Extract the (X, Y) coordinate from the center of the cell holding the provided text.  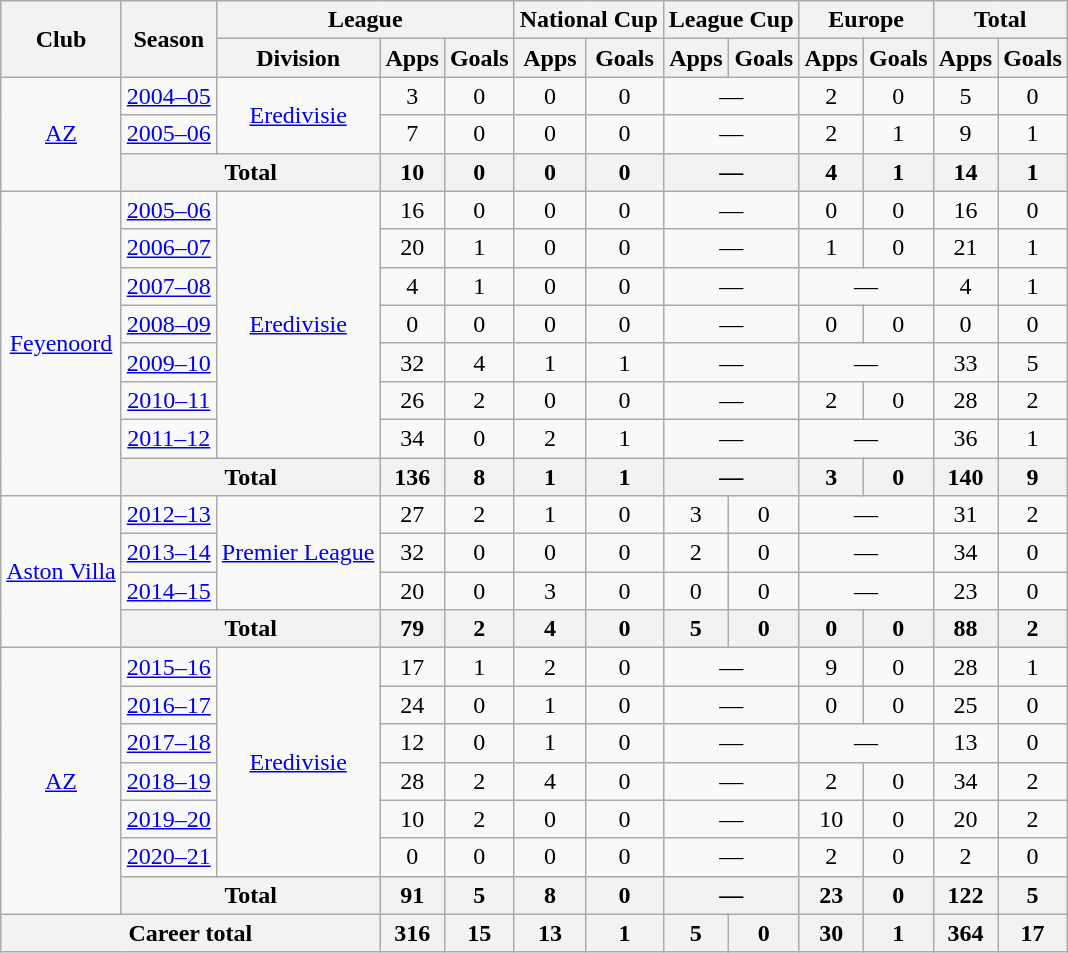
2006–07 (168, 248)
2017–18 (168, 743)
Club (62, 39)
316 (412, 933)
14 (965, 172)
League (365, 20)
2013–14 (168, 553)
2020–21 (168, 857)
2009–10 (168, 362)
2014–15 (168, 591)
2019–20 (168, 819)
364 (965, 933)
88 (965, 629)
140 (965, 477)
2004–05 (168, 96)
Premier League (298, 553)
21 (965, 248)
27 (412, 515)
36 (965, 438)
2012–13 (168, 515)
Europe (866, 20)
26 (412, 400)
Aston Villa (62, 572)
31 (965, 515)
12 (412, 743)
24 (412, 705)
2015–16 (168, 667)
25 (965, 705)
2007–08 (168, 286)
League Cup (731, 20)
2010–11 (168, 400)
79 (412, 629)
2008–09 (168, 324)
Career total (190, 933)
136 (412, 477)
7 (412, 134)
91 (412, 895)
33 (965, 362)
2016–17 (168, 705)
National Cup (588, 20)
30 (831, 933)
2011–12 (168, 438)
2018–19 (168, 781)
122 (965, 895)
Feyenoord (62, 343)
Division (298, 58)
Season (168, 39)
15 (479, 933)
